Locate the cell with the specified text and output its (X, Y) center coordinate. 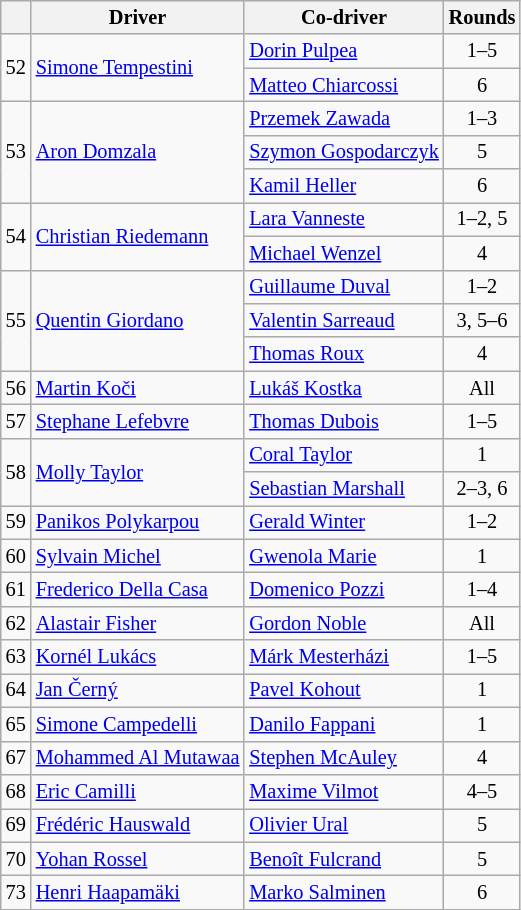
Gordon Noble (344, 623)
Stephen McAuley (344, 758)
Pavel Kohout (344, 690)
Gerald Winter (344, 522)
Valentin Sarreaud (344, 320)
Lara Vanneste (344, 219)
Christian Riedemann (138, 236)
Danilo Fappani (344, 724)
Kamil Heller (344, 186)
Mohammed Al Mutawaa (138, 758)
70 (16, 859)
Panikos Polykarpou (138, 522)
Driver (138, 17)
Matteo Chiarcossi (344, 85)
55 (16, 320)
53 (16, 152)
56 (16, 388)
Rounds (482, 17)
64 (16, 690)
Maxime Vilmot (344, 791)
Simone Tempestini (138, 68)
4–5 (482, 791)
Michael Wenzel (344, 253)
65 (16, 724)
Szymon Gospodarczyk (344, 152)
Henri Haapamäki (138, 892)
Alastair Fisher (138, 623)
57 (16, 421)
Eric Camilli (138, 791)
Olivier Ural (344, 825)
Domenico Pozzi (344, 589)
Sylvain Michel (138, 556)
Coral Taylor (344, 455)
61 (16, 589)
Quentin Giordano (138, 320)
73 (16, 892)
Gwenola Marie (344, 556)
69 (16, 825)
68 (16, 791)
Thomas Dubois (344, 421)
Co-driver (344, 17)
Przemek Zawada (344, 118)
Martin Koči (138, 388)
Guillaume Duval (344, 287)
Molly Taylor (138, 472)
Simone Campedelli (138, 724)
1–3 (482, 118)
63 (16, 657)
1–2, 5 (482, 219)
Stephane Lefebvre (138, 421)
52 (16, 68)
Yohan Rossel (138, 859)
54 (16, 236)
Sebastian Marshall (344, 489)
Frederico Della Casa (138, 589)
58 (16, 472)
Marko Salminen (344, 892)
Lukáš Kostka (344, 388)
60 (16, 556)
62 (16, 623)
Kornél Lukács (138, 657)
Thomas Roux (344, 354)
Márk Mesterházi (344, 657)
3, 5–6 (482, 320)
Dorin Pulpea (344, 51)
Aron Domzala (138, 152)
Jan Černý (138, 690)
67 (16, 758)
Frédéric Hauswald (138, 825)
59 (16, 522)
1–4 (482, 589)
2–3, 6 (482, 489)
Benoît Fulcrand (344, 859)
